Detect which cell encompasses the target text, then output its [x, y] center coordinate. 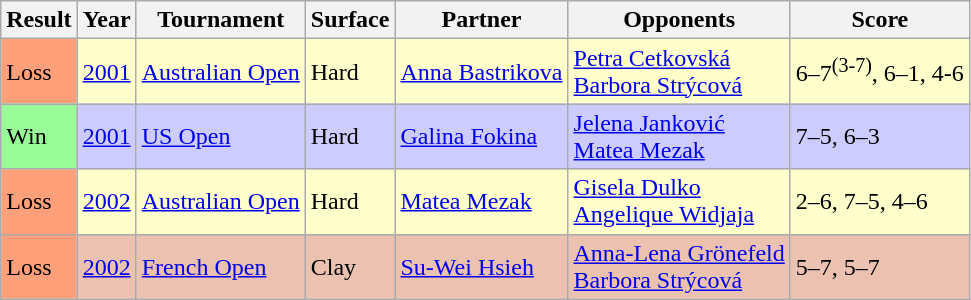
Clay [350, 266]
Anna-Lena Grönefeld Barbora Strýcová [679, 266]
5–7, 5–7 [880, 266]
Surface [350, 20]
Gisela Dulko Angelique Widjaja [679, 202]
Tournament [220, 20]
Score [880, 20]
Year [106, 20]
Anna Bastrikova [482, 72]
French Open [220, 266]
7–5, 6–3 [880, 136]
Win [39, 136]
Galina Fokina [482, 136]
6–7(3-7), 6–1, 4-6 [880, 72]
Partner [482, 20]
Result [39, 20]
Su-Wei Hsieh [482, 266]
Matea Mezak [482, 202]
Petra Cetkovská Barbora Strýcová [679, 72]
2–6, 7–5, 4–6 [880, 202]
Opponents [679, 20]
Jelena Janković Matea Mezak [679, 136]
US Open [220, 136]
